Determine the (X, Y) coordinate at the center of the cell enclosing the given text.  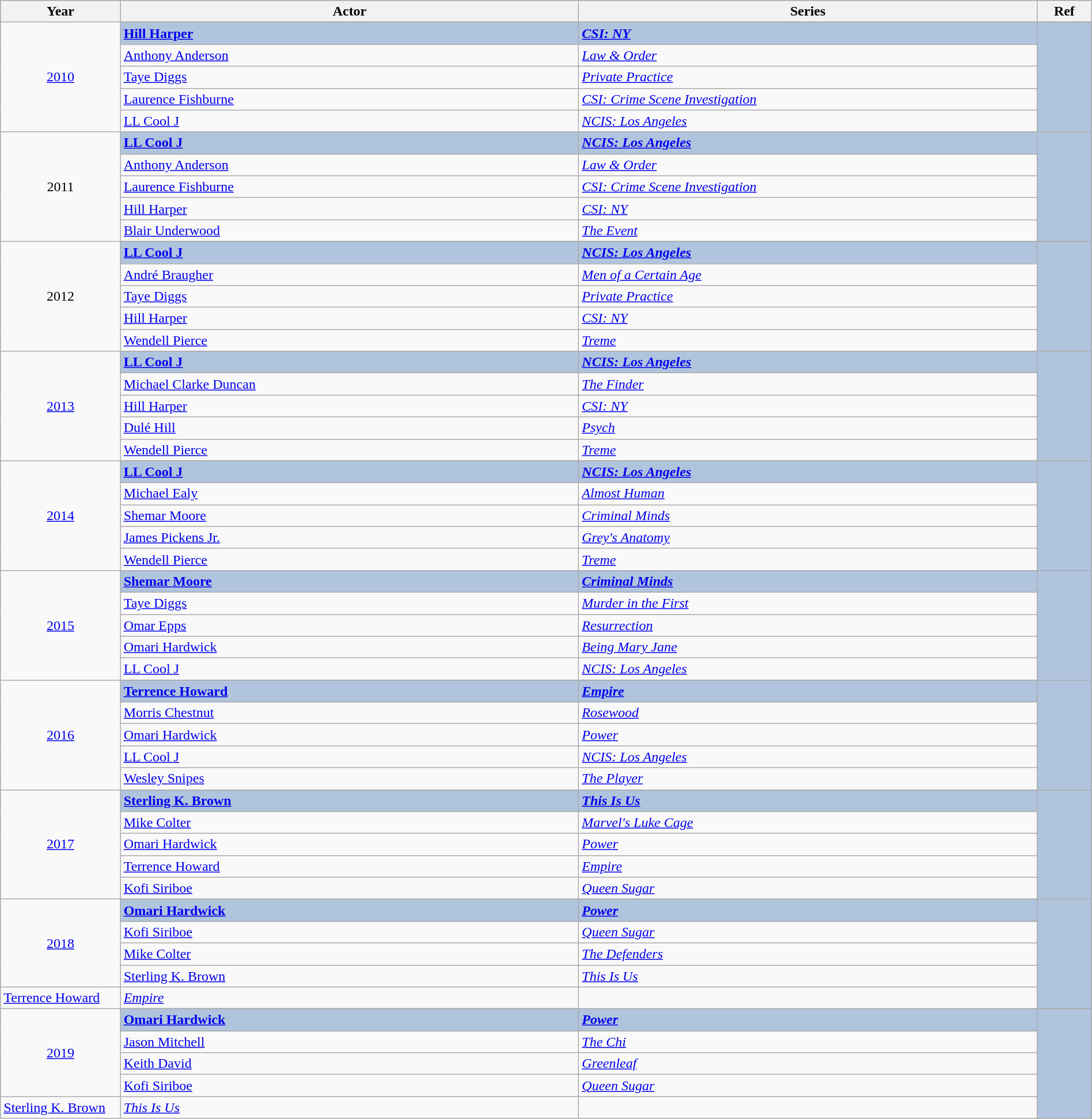
Keith David (350, 1064)
Wesley Snipes (350, 779)
Marvel's Luke Cage (808, 822)
The Defenders (808, 954)
Almost Human (808, 494)
Jason Mitchell (350, 1042)
Resurrection (808, 625)
Greenleaf (808, 1064)
Series (808, 12)
2012 (60, 296)
Michael Ealy (350, 494)
2018 (60, 943)
Blair Underwood (350, 230)
2019 (60, 1053)
2013 (60, 406)
The Chi (808, 1042)
Murder in the First (808, 603)
Psych (808, 428)
Actor (350, 12)
Being Mary Jane (808, 647)
Grey's Anatomy (808, 537)
Michael Clarke Duncan (350, 384)
The Player (808, 779)
The Event (808, 230)
The Finder (808, 384)
Rosewood (808, 713)
2016 (60, 735)
2010 (60, 77)
Dulé Hill (350, 428)
2011 (60, 187)
Year (60, 12)
James Pickens Jr. (350, 537)
2014 (60, 515)
Omar Epps (350, 625)
2017 (60, 844)
2015 (60, 625)
Morris Chestnut (350, 713)
Men of a Certain Age (808, 275)
Ref (1064, 12)
André Braugher (350, 275)
